For the text-containing cell, return its midpoint in (X, Y) coordinate format. 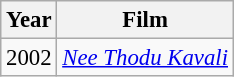
Nee Thodu Kavali (145, 58)
2002 (29, 58)
Film (145, 20)
Year (29, 20)
